Locate the cell with the specified text and output its (X, Y) center coordinate. 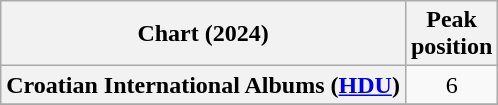
Croatian International Albums (HDU) (204, 85)
6 (451, 85)
Peakposition (451, 34)
Chart (2024) (204, 34)
